From the cell containing the given text, extract its center point as (X, Y) coordinate. 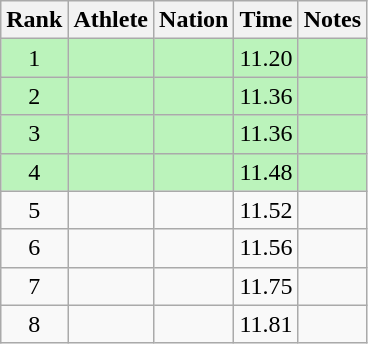
11.75 (266, 286)
2 (34, 96)
11.48 (266, 172)
Notes (332, 20)
7 (34, 286)
Nation (194, 20)
5 (34, 210)
11.81 (266, 324)
8 (34, 324)
11.56 (266, 248)
Rank (34, 20)
3 (34, 134)
1 (34, 58)
6 (34, 248)
4 (34, 172)
Athlete (111, 20)
11.20 (266, 58)
Time (266, 20)
11.52 (266, 210)
